Return [x, y] of the center of cell containing provided text 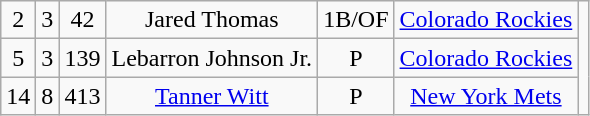
Tanner Witt [212, 96]
5 [18, 58]
139 [82, 58]
8 [48, 96]
1B/OF [356, 20]
14 [18, 96]
2 [18, 20]
Lebarron Johnson Jr. [212, 58]
New York Mets [486, 96]
413 [82, 96]
42 [82, 20]
Jared Thomas [212, 20]
